Return the [x, y] coordinate for the center point of the cell that contains the specified text.  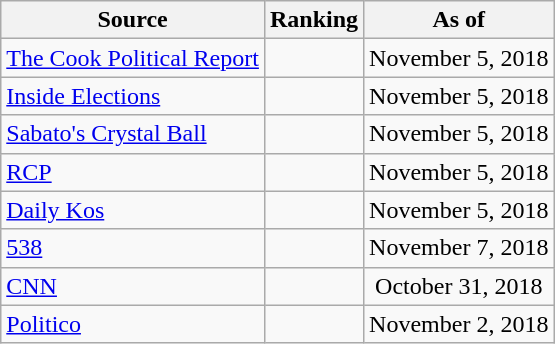
Daily Kos [133, 210]
November 2, 2018 [459, 324]
November 7, 2018 [459, 248]
October 31, 2018 [459, 286]
Politico [133, 324]
RCP [133, 172]
CNN [133, 286]
Inside Elections [133, 96]
538 [133, 248]
As of [459, 20]
Sabato's Crystal Ball [133, 134]
The Cook Political Report [133, 58]
Ranking [314, 20]
Source [133, 20]
